Locate the cell with the specified text and output its [x, y] center coordinate. 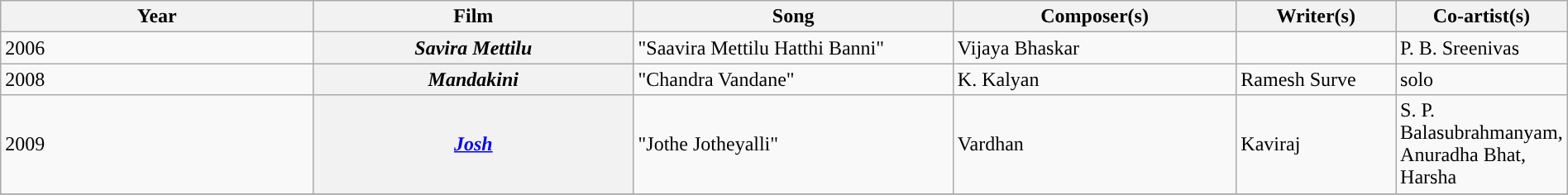
Vardhan [1094, 144]
S. P. Balasubrahmanyam, Anuradha Bhat, Harsha [1482, 144]
solo [1482, 79]
2008 [157, 79]
Mandakini [473, 79]
P. B. Sreenivas [1482, 48]
Co-artist(s) [1482, 17]
2006 [157, 48]
Year [157, 17]
Savira Mettilu [473, 48]
"Jothe Jotheyalli" [793, 144]
"Chandra Vandane" [793, 79]
Song [793, 17]
K. Kalyan [1094, 79]
Writer(s) [1317, 17]
"Saavira Mettilu Hatthi Banni" [793, 48]
Vijaya Bhaskar [1094, 48]
Composer(s) [1094, 17]
Ramesh Surve [1317, 79]
Josh [473, 144]
Kaviraj [1317, 144]
Film [473, 17]
2009 [157, 144]
